Pinpoint the cell where the given text exists, returning its [x, y] midpoint coordinate. 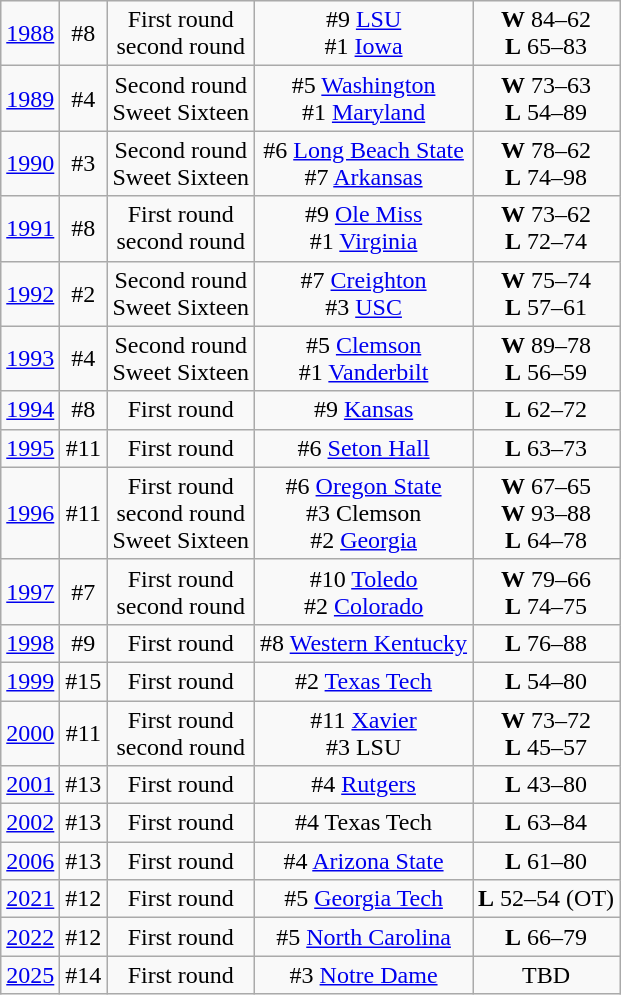
1995 [30, 448]
#6 Seton Hall [364, 448]
1998 [30, 643]
W 67–65 W 93–88 L 64–78 [546, 513]
1996 [30, 513]
1994 [30, 410]
L 43–80 [546, 785]
W 73–72 L 45–57 [546, 732]
2025 [30, 975]
#4 Texas Tech [364, 823]
W 79–66 L 74–75 [546, 592]
2006 [30, 861]
W 89–78 L 56–59 [546, 358]
First round second round Sweet Sixteen [181, 513]
#9 LSU#1 Iowa [364, 34]
#9 Kansas [364, 410]
L 66–79 [546, 937]
2022 [30, 937]
1989 [30, 98]
#4 Rutgers [364, 785]
#2 Texas Tech [364, 681]
1990 [30, 164]
#6 Oregon State #3 Clemson #2 Georgia [364, 513]
TBD [546, 975]
W 84–62 L 65–83 [546, 34]
#3 Notre Dame [364, 975]
W 73–63 L 54–89 [546, 98]
#7 [84, 592]
#5 North Carolina [364, 937]
1999 [30, 681]
L 62–72 [546, 410]
1993 [30, 358]
W 78–62 L 74–98 [546, 164]
#5 Clemson#1 Vanderbilt [364, 358]
L 54–80 [546, 681]
#8 Western Kentucky [364, 643]
L 52–54 (OT) [546, 899]
#9 [84, 643]
W 75–74 L 57–61 [546, 294]
#3 [84, 164]
1997 [30, 592]
#2 [84, 294]
L 63–73 [546, 448]
W 73–62 L 72–74 [546, 228]
#7 Creighton#3 USC [364, 294]
1988 [30, 34]
#6 Long Beach State#7 Arkansas [364, 164]
#11 Xavier #3 LSU [364, 732]
L 63–84 [546, 823]
#9 Ole Miss#1 Virginia [364, 228]
2000 [30, 732]
2021 [30, 899]
2001 [30, 785]
L 61–80 [546, 861]
#5 Georgia Tech [364, 899]
L 76–88 [546, 643]
2002 [30, 823]
#4 Arizona State [364, 861]
#15 [84, 681]
#14 [84, 975]
1992 [30, 294]
#5 Washington#1 Maryland [364, 98]
#10 Toledo #2 Colorado [364, 592]
1991 [30, 228]
